Locate the cell with the specified text and output its (X, Y) center coordinate. 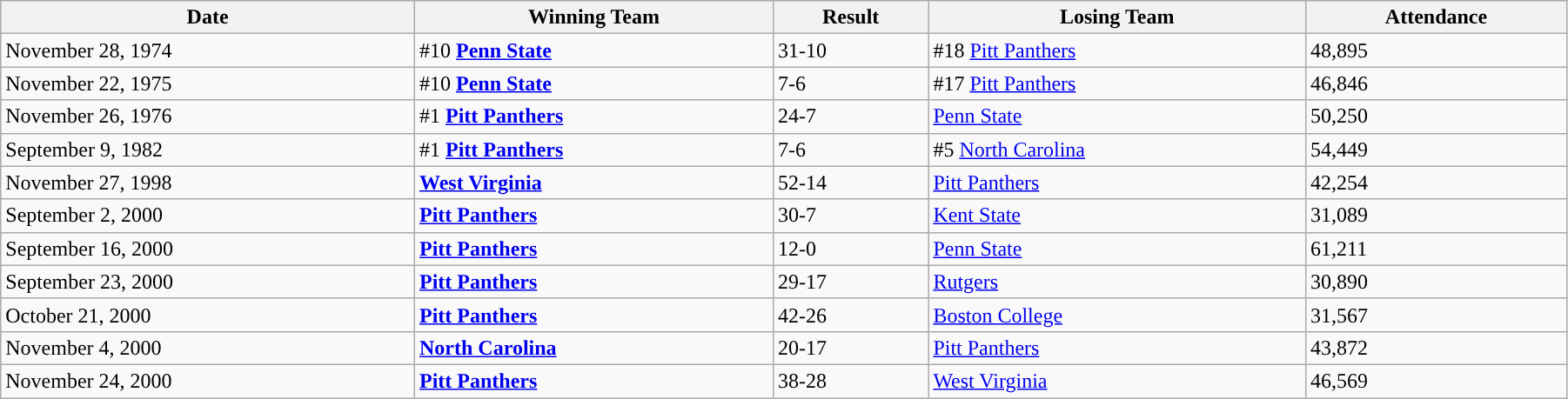
30,890 (1437, 282)
November 22, 1975 (208, 83)
31,567 (1437, 315)
September 16, 2000 (208, 249)
31,089 (1437, 216)
42,254 (1437, 183)
#17 Pitt Panthers (1117, 83)
September 9, 1982 (208, 150)
November 24, 2000 (208, 381)
Boston College (1117, 315)
September 23, 2000 (208, 282)
#18 Pitt Panthers (1117, 50)
Rutgers (1117, 282)
24-7 (850, 116)
30-7 (850, 216)
12-0 (850, 249)
Result (850, 17)
November 28, 1974 (208, 50)
50,250 (1437, 116)
November 4, 2000 (208, 348)
Attendance (1437, 17)
November 27, 1998 (208, 183)
Date (208, 17)
Winning Team (593, 17)
Losing Team (1117, 17)
43,872 (1437, 348)
North Carolina (593, 348)
46,846 (1437, 83)
38-28 (850, 381)
Kent State (1117, 216)
48,895 (1437, 50)
42-26 (850, 315)
September 2, 2000 (208, 216)
October 21, 2000 (208, 315)
54,449 (1437, 150)
52-14 (850, 183)
November 26, 1976 (208, 116)
61,211 (1437, 249)
46,569 (1437, 381)
20-17 (850, 348)
31-10 (850, 50)
29-17 (850, 282)
#5 North Carolina (1117, 150)
